Locate the cell with the specified text and output its [X, Y] center coordinate. 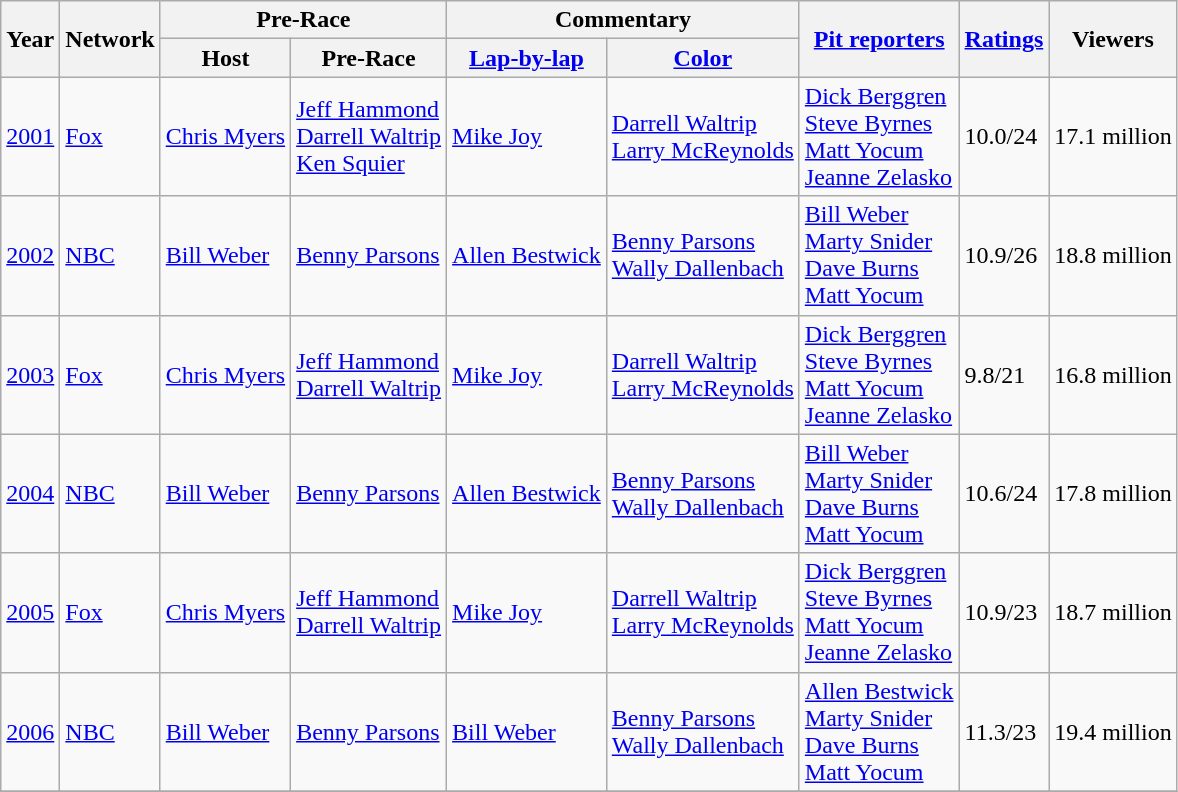
2003 [30, 374]
19.4 million [1113, 732]
Lap-by-lap [527, 58]
Ratings [1004, 39]
2001 [30, 136]
16.8 million [1113, 374]
2002 [30, 256]
10.9/26 [1004, 256]
10.0/24 [1004, 136]
18.7 million [1113, 612]
11.3/23 [1004, 732]
2006 [30, 732]
9.8/21 [1004, 374]
Commentary [624, 20]
2004 [30, 494]
Allen Bestwick Marty Snider Dave Burns Matt Yocum [879, 732]
10.9/23 [1004, 612]
18.8 million [1113, 256]
10.6/24 [1004, 494]
17.8 million [1113, 494]
2005 [30, 612]
Year [30, 39]
Pit reporters [879, 39]
17.1 million [1113, 136]
Viewers [1113, 39]
Host [225, 58]
Jeff Hammond Darrell Waltrip Ken Squier [369, 136]
Network [110, 39]
Color [702, 58]
